Determine the [x, y] coordinate at the center of the cell enclosing the given text.  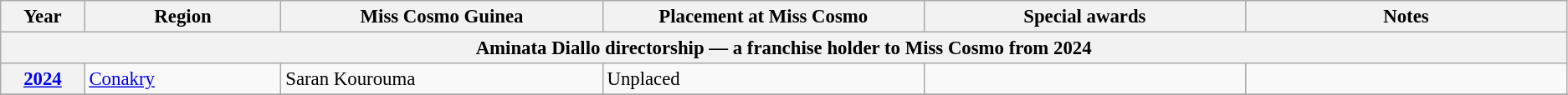
Placement at Miss Cosmo [763, 17]
Saran Kourouma [442, 79]
Conakry [182, 79]
Region [182, 17]
Miss Cosmo Guinea [442, 17]
Notes [1406, 17]
Special awards [1084, 17]
Unplaced [763, 79]
2024 [43, 79]
Year [43, 17]
Aminata Diallo directorship — a franchise holder to Miss Cosmo from 2024 [784, 48]
